Return the [x, y] coordinate for the center point of the cell that contains the specified text.  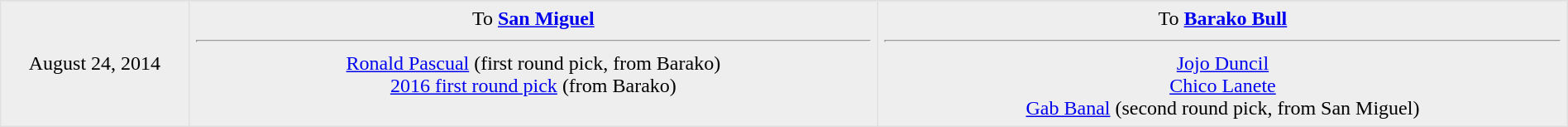
To San MiguelRonald Pascual (first round pick, from Barako)2016 first round pick (from Barako) [533, 64]
To Barako BullJojo DuncilChico LaneteGab Banal (second round pick, from San Miguel) [1223, 64]
August 24, 2014 [94, 64]
